Determine the (x, y) coordinate at the center of the cell enclosing the given text.  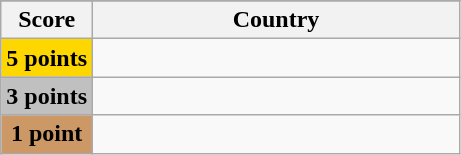
Score (47, 20)
Country (276, 20)
1 point (47, 134)
3 points (47, 96)
5 points (47, 58)
